Detect which cell encompasses the target text, then output its [X, Y] center coordinate. 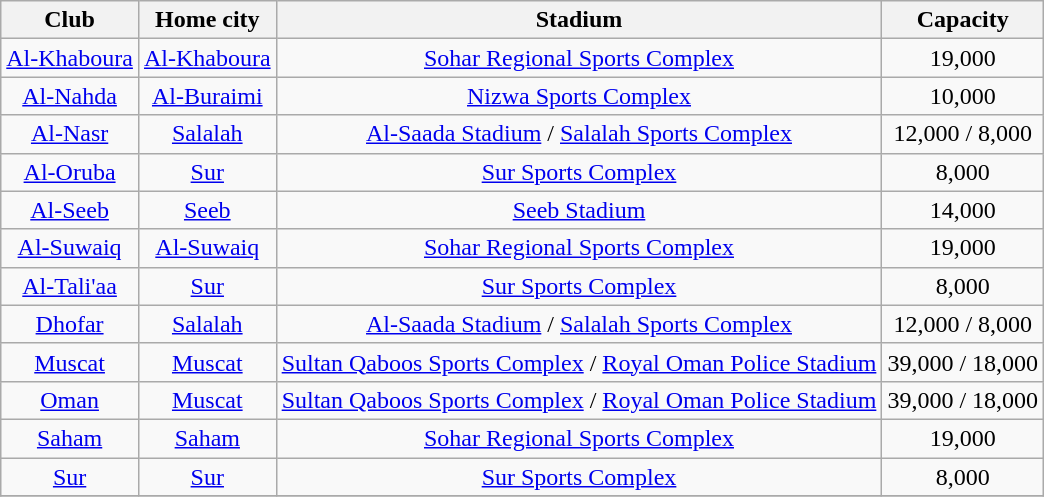
Club [70, 20]
Capacity [963, 20]
14,000 [963, 210]
Al-Oruba [70, 172]
Oman [70, 400]
Nizwa Sports Complex [579, 96]
Al-Seeb [70, 210]
Stadium [579, 20]
Al-Nasr [70, 134]
10,000 [963, 96]
Home city [207, 20]
Al-Nahda [70, 96]
Dhofar [70, 324]
Seeb [207, 210]
Al-Tali'aa [70, 286]
Seeb Stadium [579, 210]
Al-Buraimi [207, 96]
